Capture the cell that displays the provided text and extract its [x, y] central coordinate. 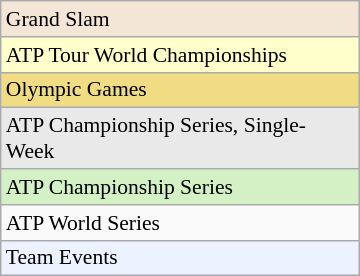
ATP World Series [180, 223]
ATP Tour World Championships [180, 55]
ATP Championship Series [180, 187]
Team Events [180, 258]
Olympic Games [180, 90]
Grand Slam [180, 19]
ATP Championship Series, Single-Week [180, 138]
